Capture the cell that displays the provided text and extract its (x, y) central coordinate. 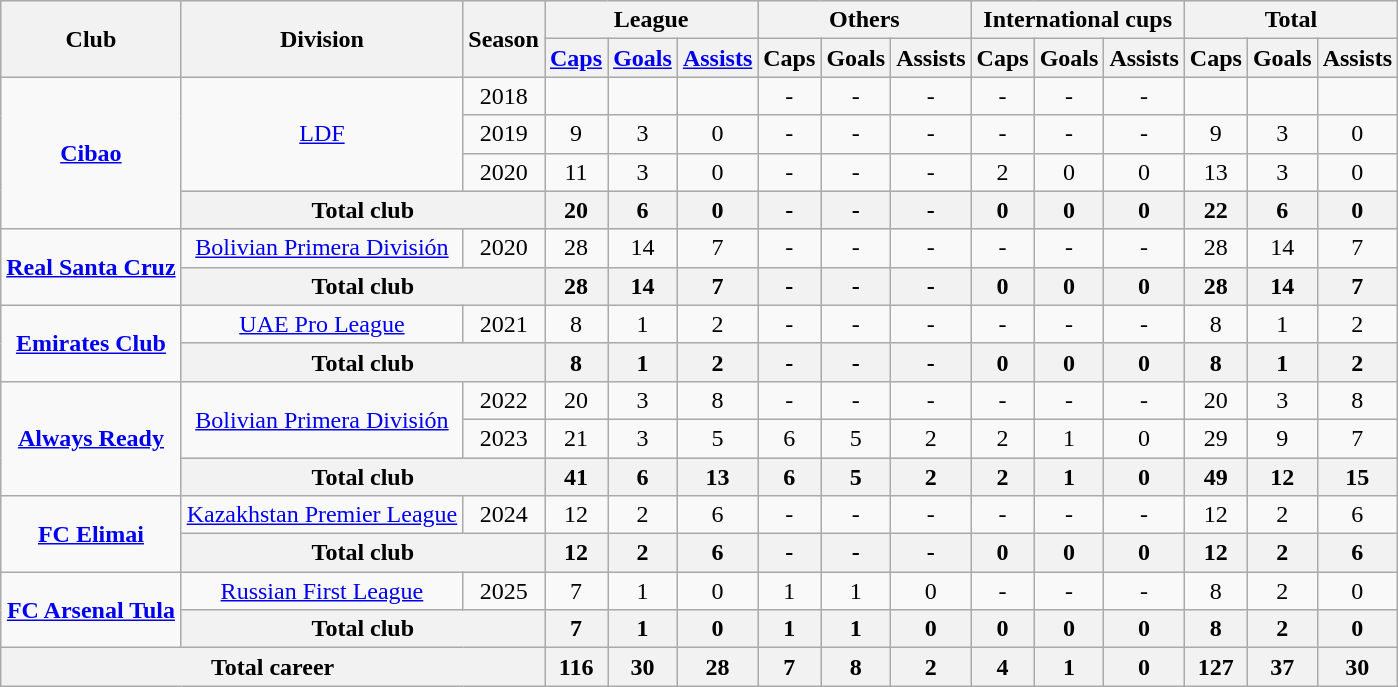
Total (1290, 20)
116 (576, 667)
2018 (504, 96)
29 (1216, 438)
2023 (504, 438)
127 (1216, 667)
2019 (504, 134)
LDF (322, 134)
37 (1282, 667)
2022 (504, 400)
Real Santa Cruz (91, 267)
21 (576, 438)
Emirates Club (91, 343)
UAE Pro League (322, 324)
Always Ready (91, 438)
41 (576, 477)
League (650, 20)
Others (864, 20)
49 (1216, 477)
Club (91, 39)
Season (504, 39)
22 (1216, 210)
2025 (504, 591)
Total career (273, 667)
4 (1002, 667)
Kazakhstan Premier League (322, 515)
2021 (504, 324)
Division (322, 39)
Cibao (91, 153)
11 (576, 172)
Russian First League (322, 591)
2024 (504, 515)
FC Elimai (91, 534)
15 (1357, 477)
FC Arsenal Tula (91, 610)
International cups (1078, 20)
